For the text-containing cell, return its midpoint in (X, Y) coordinate format. 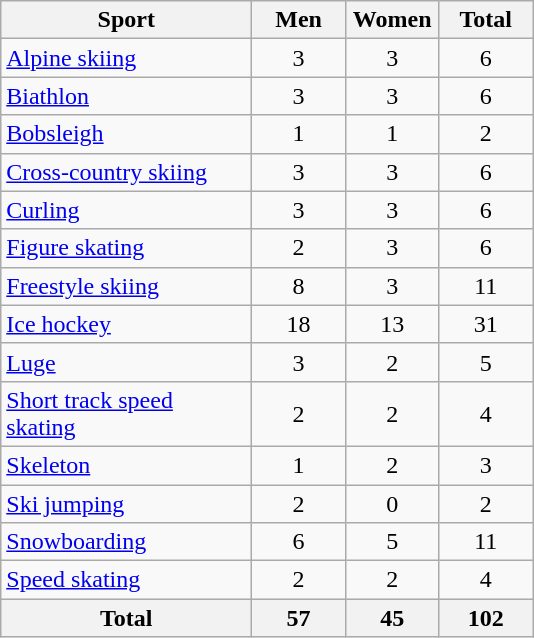
Curling (126, 210)
Bobsleigh (126, 134)
8 (299, 286)
0 (392, 503)
Cross-country skiing (126, 172)
31 (486, 324)
Luge (126, 362)
Alpine skiing (126, 58)
102 (486, 618)
Snowboarding (126, 542)
Freestyle skiing (126, 286)
Ski jumping (126, 503)
Sport (126, 20)
Ice hockey (126, 324)
Short track speed skating (126, 414)
57 (299, 618)
Skeleton (126, 465)
Figure skating (126, 248)
13 (392, 324)
18 (299, 324)
Men (299, 20)
Biathlon (126, 96)
Speed skating (126, 580)
Women (392, 20)
45 (392, 618)
